Provide the (X, Y) coordinate of the cell's center where the given text is located.  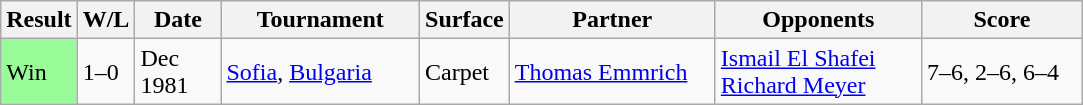
Dec 1981 (178, 72)
Sofia, Bulgaria (320, 72)
Tournament (320, 20)
1–0 (106, 72)
Carpet (465, 72)
7–6, 2–6, 6–4 (1002, 72)
Surface (465, 20)
Result (39, 20)
Score (1002, 20)
Opponents (818, 20)
Date (178, 20)
W/L (106, 20)
Thomas Emmrich (612, 72)
Partner (612, 20)
Win (39, 72)
Ismail El Shafei Richard Meyer (818, 72)
